For the text-containing cell, return its midpoint in [x, y] coordinate format. 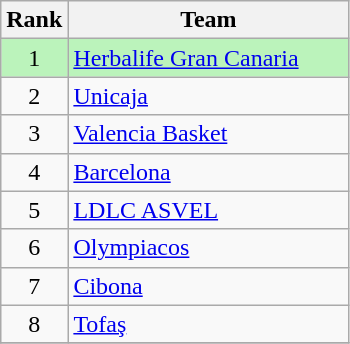
Herbalife Gran Canaria [208, 58]
2 [34, 96]
3 [34, 134]
7 [34, 286]
1 [34, 58]
LDLC ASVEL [208, 210]
Cibona [208, 286]
4 [34, 172]
Barcelona [208, 172]
8 [34, 324]
Olympiacos [208, 248]
6 [34, 248]
Team [208, 20]
5 [34, 210]
Rank [34, 20]
Valencia Basket [208, 134]
Tofaş [208, 324]
Unicaja [208, 96]
